Return the (x, y) coordinate for the center point of the cell that contains the specified text.  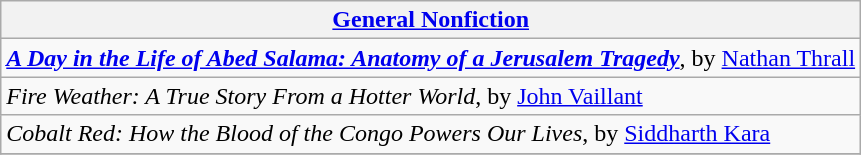
Fire Weather: A True Story From a Hotter World, by John Vaillant (431, 96)
A Day in the Life of Abed Salama: Anatomy of a Jerusalem Tragedy, by Nathan Thrall (431, 58)
Cobalt Red: How the Blood of the Congo Powers Our Lives, by Siddharth Kara (431, 134)
General Nonfiction (431, 20)
